For the text-containing cell, return its midpoint in (x, y) coordinate format. 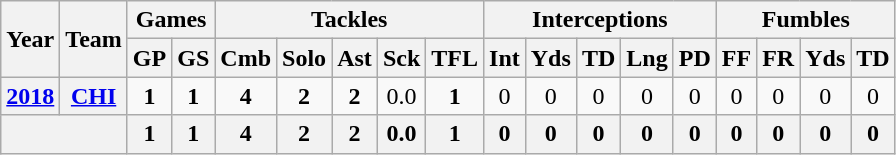
Year (30, 39)
FR (778, 58)
2018 (30, 96)
CHI (94, 96)
TFL (455, 58)
Ast (355, 58)
Fumbles (806, 20)
Interceptions (600, 20)
Sck (401, 58)
GS (194, 58)
FF (736, 58)
Int (505, 58)
Cmb (246, 58)
GP (149, 58)
Tackles (350, 20)
PD (694, 58)
Lng (647, 58)
Team (94, 39)
Solo (304, 58)
Games (170, 20)
